For the text-containing cell, return its midpoint in [x, y] coordinate format. 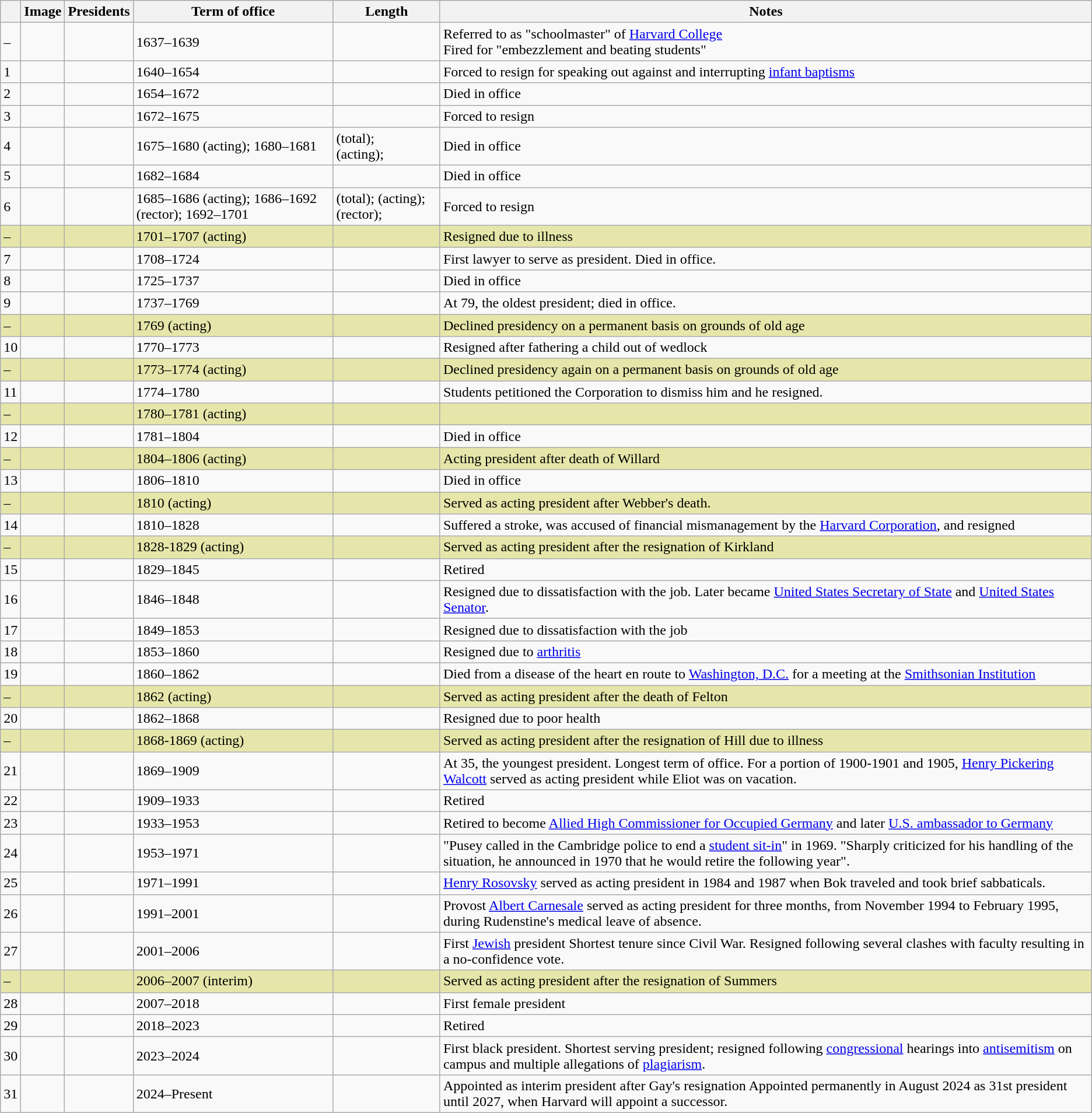
29 [10, 1025]
6 [10, 206]
1654–1672 [233, 94]
26 [10, 914]
1774–1780 [233, 392]
1849–1853 [233, 629]
Resigned due to dissatisfaction with the job. Later became United States Secretary of State and United States Senator. [765, 600]
12 [10, 436]
Students petitioned the Corporation to dismiss him and he resigned. [765, 392]
1853–1860 [233, 652]
8 [10, 281]
28 [10, 1003]
16 [10, 600]
14 [10, 525]
1773–1774 (acting) [233, 370]
24 [10, 853]
Forced to resign for speaking out against and interrupting infant baptisms [765, 72]
At 79, the oldest president; died in office. [765, 303]
Retired to become Allied High Commissioner for Occupied Germany and later U.S. ambassador to Germany [765, 823]
10 [10, 348]
18 [10, 652]
First Jewish president Shortest tenure since Civil War. Resigned following several clashes with faculty resulting in a no-confidence vote. [765, 951]
1991–2001 [233, 914]
9 [10, 303]
2024–Present [233, 1093]
1781–1804 [233, 436]
1737–1769 [233, 303]
1769 (acting) [233, 325]
Image [43, 12]
1725–1737 [233, 281]
2023–2024 [233, 1056]
2018–2023 [233, 1025]
1909–1933 [233, 801]
20 [10, 719]
First female president [765, 1003]
Resigned after fathering a child out of wedlock [765, 348]
21 [10, 771]
Resigned due to poor health [765, 719]
Served as acting president after Webber's death. [765, 503]
Served as acting president after the resignation of Kirkland [765, 547]
First lawyer to serve as president. Died in office. [765, 258]
Notes [765, 12]
Served as acting president after the resignation of Hill due to illness [765, 741]
Suffered a stroke, was accused of financial mismanagement by the Harvard Corporation, and resigned [765, 525]
1860–1862 [233, 674]
17 [10, 629]
25 [10, 883]
Served as acting president after the death of Felton [765, 696]
Acting president after death of Willard [765, 459]
19 [10, 674]
1672–1675 [233, 116]
1770–1773 [233, 348]
Declined presidency again on a permanent basis on grounds of old age [765, 370]
1701–1707 (acting) [233, 236]
15 [10, 569]
4 [10, 146]
(total); (acting); [386, 146]
31 [10, 1093]
1862 (acting) [233, 696]
1933–1953 [233, 823]
22 [10, 801]
1828-1829 (acting) [233, 547]
1846–1848 [233, 600]
1868-1869 (acting) [233, 741]
30 [10, 1056]
1829–1845 [233, 569]
7 [10, 258]
2007–2018 [233, 1003]
2006–2007 (interim) [233, 981]
Term of office [233, 12]
Length [386, 12]
1862–1868 [233, 719]
1708–1724 [233, 258]
1953–1971 [233, 853]
Served as acting president after the resignation of Summers [765, 981]
1780–1781 (acting) [233, 414]
27 [10, 951]
13 [10, 481]
11 [10, 392]
Presidents [99, 12]
1637–1639 [233, 42]
1810 (acting) [233, 503]
Resigned due to dissatisfaction with the job [765, 629]
1675–1680 (acting); 1680–1681 [233, 146]
1971–1991 [233, 883]
1 [10, 72]
1682–1684 [233, 176]
Henry Rosovsky served as acting president in 1984 and 1987 when Bok traveled and took brief sabbaticals. [765, 883]
1810–1828 [233, 525]
Resigned due to illness [765, 236]
1640–1654 [233, 72]
3 [10, 116]
2 [10, 94]
1685–1686 (acting); 1686–1692 (rector); 1692–1701 [233, 206]
Resigned due to arthritis [765, 652]
1804–1806 (acting) [233, 459]
Died from a disease of the heart en route to Washington, D.C. for a meeting at the Smithsonian Institution [765, 674]
1869–1909 [233, 771]
23 [10, 823]
Referred to as "schoolmaster" of Harvard CollegeFired for "embezzlement and beating students" [765, 42]
2001–2006 [233, 951]
(total); (acting); (rector); [386, 206]
1806–1810 [233, 481]
5 [10, 176]
Declined presidency on a permanent basis on grounds of old age [765, 325]
